Search for the cell housing the specified text and yield its (X, Y) center coordinate. 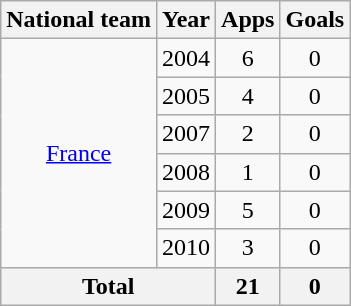
2 (248, 134)
Goals (315, 20)
2010 (186, 248)
France (79, 153)
5 (248, 210)
Apps (248, 20)
2005 (186, 96)
2004 (186, 58)
21 (248, 286)
Total (108, 286)
2008 (186, 172)
3 (248, 248)
National team (79, 20)
Year (186, 20)
6 (248, 58)
2007 (186, 134)
4 (248, 96)
1 (248, 172)
2009 (186, 210)
